Identify which cell holds the provided text, then report its [x, y] central coordinate. 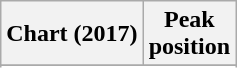
Peak position [189, 34]
Chart (2017) [72, 34]
